Identify which cell holds the provided text, then report its [x, y] central coordinate. 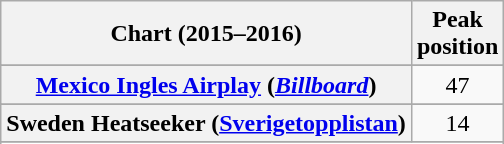
47 [457, 85]
14 [457, 123]
Chart (2015–2016) [206, 34]
Mexico Ingles Airplay (Billboard) [206, 85]
Peakposition [457, 34]
Sweden Heatseeker (Sverigetopplistan) [206, 123]
